Identify which cell holds the provided text, then report its (X, Y) central coordinate. 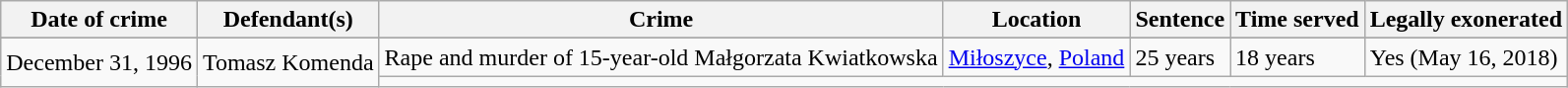
Crime (661, 20)
Yes (May 16, 2018) (1466, 57)
Rape and murder of 15-year-old Małgorzata Kwiatkowska (661, 57)
Legally exonerated (1466, 20)
25 years (1180, 57)
Tomasz Komenda (287, 63)
18 years (1297, 57)
Location (1036, 20)
December 31, 1996 (99, 63)
Date of crime (99, 20)
Miłoszyce, Poland (1036, 57)
Time served (1297, 20)
Sentence (1180, 20)
Defendant(s) (287, 20)
